Provide the [x, y] coordinate of the cell's center where the given text is located.  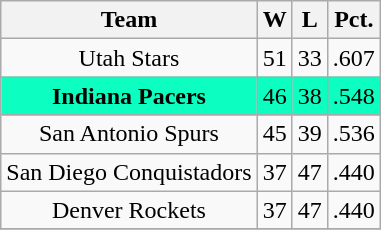
W [274, 20]
Indiana Pacers [129, 96]
51 [274, 58]
.536 [354, 134]
39 [310, 134]
Denver Rockets [129, 210]
38 [310, 96]
45 [274, 134]
L [310, 20]
.548 [354, 96]
Utah Stars [129, 58]
33 [310, 58]
San Diego Conquistadors [129, 172]
Team [129, 20]
Pct. [354, 20]
.607 [354, 58]
San Antonio Spurs [129, 134]
46 [274, 96]
